From the cell containing the given text, extract its center point as [X, Y] coordinate. 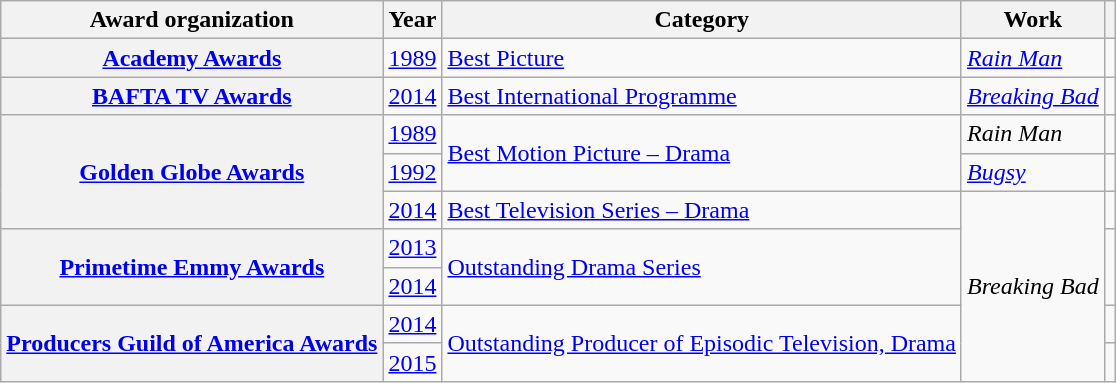
2015 [412, 362]
Best Motion Picture – Drama [702, 153]
Best International Programme [702, 96]
BAFTA TV Awards [192, 96]
Work [1032, 20]
1992 [412, 172]
Best Picture [702, 58]
Golden Globe Awards [192, 172]
2013 [412, 248]
Year [412, 20]
Best Television Series – Drama [702, 210]
Primetime Emmy Awards [192, 267]
Outstanding Drama Series [702, 267]
Producers Guild of America Awards [192, 343]
Category [702, 20]
Academy Awards [192, 58]
Award organization [192, 20]
Bugsy [1032, 172]
Outstanding Producer of Episodic Television, Drama [702, 343]
